Return the [X, Y] coordinate for the center point of the cell that contains the specified text.  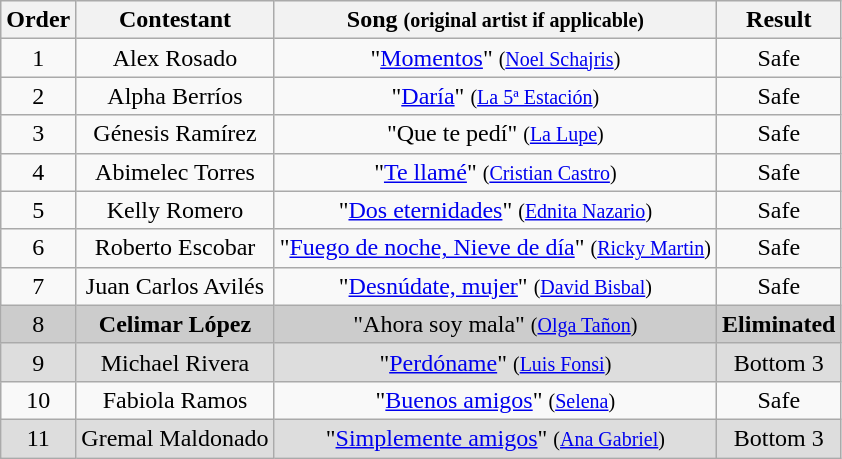
5 [38, 210]
8 [38, 324]
Abimelec Torres [175, 172]
10 [38, 400]
Génesis Ramírez [175, 134]
7 [38, 286]
"Dos eternidades" (Ednita Nazario) [495, 210]
"Que te pedí" (La Lupe) [495, 134]
"Te llamé" (Cristian Castro) [495, 172]
Gremal Maldonado [175, 438]
Juan Carlos Avilés [175, 286]
Roberto Escobar [175, 248]
"Desnúdate, mujer" (David Bisbal) [495, 286]
"Buenos amigos" (Selena) [495, 400]
9 [38, 362]
Contestant [175, 20]
"Daría" (La 5ª Estación) [495, 96]
Eliminated [779, 324]
1 [38, 58]
"Fuego de noche, Nieve de día" (Ricky Martin) [495, 248]
Result [779, 20]
"Perdóname" (Luis Fonsi) [495, 362]
3 [38, 134]
Order [38, 20]
"Simplemente amigos" (Ana Gabriel) [495, 438]
2 [38, 96]
"Momentos" (Noel Schajris) [495, 58]
Alex Rosado [175, 58]
11 [38, 438]
Kelly Romero [175, 210]
Alpha Berríos [175, 96]
Song (original artist if applicable) [495, 20]
Michael Rivera [175, 362]
6 [38, 248]
"Ahora soy mala" (Olga Tañon) [495, 324]
Celimar López [175, 324]
Fabiola Ramos [175, 400]
4 [38, 172]
